Return (X, Y) of the center of cell containing provided text 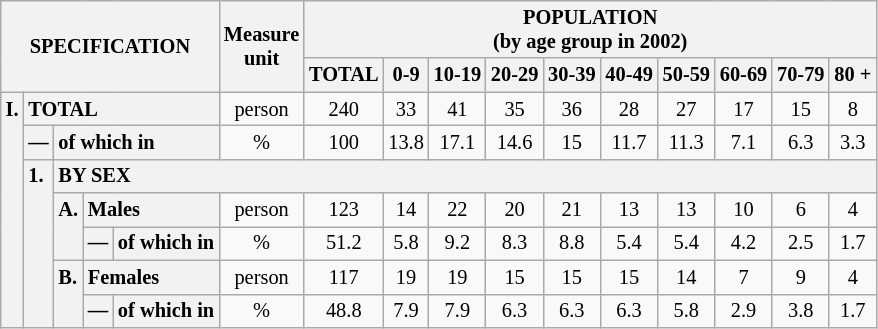
4.2 (744, 243)
8 (852, 109)
80 + (852, 75)
60-69 (744, 75)
SPECIFICATION (110, 46)
Males (151, 210)
123 (344, 210)
100 (344, 142)
36 (572, 109)
11.7 (628, 142)
7 (744, 277)
28 (628, 109)
117 (344, 277)
11.3 (686, 142)
POPULATION (by age group in 2002) (590, 29)
13.8 (406, 142)
17 (744, 109)
3.3 (852, 142)
Measure unit (262, 46)
48.8 (344, 311)
35 (514, 109)
50-59 (686, 75)
10-19 (458, 75)
27 (686, 109)
8.3 (514, 243)
40-49 (628, 75)
A. (68, 226)
10 (744, 210)
7.1 (744, 142)
33 (406, 109)
1. (38, 243)
17.1 (458, 142)
30-39 (572, 75)
B. (68, 294)
0-9 (406, 75)
21 (572, 210)
8.8 (572, 243)
14.6 (514, 142)
BY SEX (466, 176)
3.8 (800, 311)
6 (800, 210)
22 (458, 210)
20 (514, 210)
240 (344, 109)
41 (458, 109)
9 (800, 277)
I. (12, 210)
20-29 (514, 75)
9.2 (458, 243)
51.2 (344, 243)
2.9 (744, 311)
70-79 (800, 75)
2.5 (800, 243)
Females (151, 277)
